Pinpoint the cell where the given text exists, returning its [x, y] midpoint coordinate. 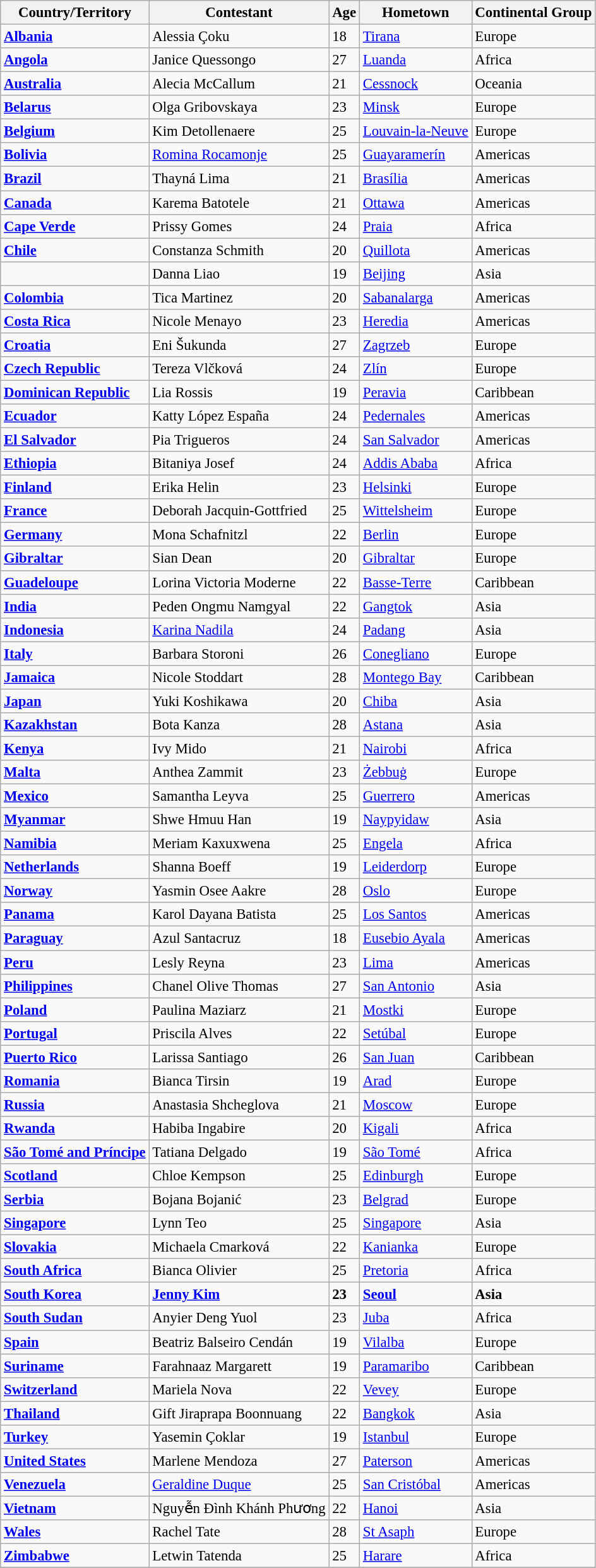
Vevey [415, 1389]
Italy [74, 654]
Japan [74, 701]
Venezuela [74, 1485]
Alessia Çoku [239, 37]
Philippines [74, 986]
Namibia [74, 844]
Montego Bay [415, 678]
Rachel Tate [239, 1532]
Anyier Deng Yuol [239, 1319]
San Cristóbal [415, 1485]
Yasemin Çoklar [239, 1437]
Paulina Maziarz [239, 1010]
Basse-Terre [415, 582]
Mona Schafnitzl [239, 535]
South Africa [74, 1271]
Chanel Olive Thomas [239, 986]
Portugal [74, 1033]
Gift Jiraprapa Boonnuang [239, 1413]
Colombia [74, 297]
Bolivia [74, 155]
Yasmin Osee Aakre [239, 891]
Meriam Kaxuxwena [239, 844]
Mariela Nova [239, 1389]
Brazil [74, 179]
Costa Rica [74, 321]
Bota Kanza [239, 725]
Dominican Republic [74, 392]
Jenny Kim [239, 1295]
Guayaramerín [415, 155]
Lia Rossis [239, 392]
Finland [74, 488]
Kazakhstan [74, 725]
Constanza Schmith [239, 250]
Sabanalarga [415, 297]
Nairobi [415, 748]
Leiderdorp [415, 867]
Padang [415, 630]
Nicole Stoddart [239, 678]
Chile [74, 250]
Lima [415, 962]
Louvain-la-Neuve [415, 131]
Kanianka [415, 1247]
Contestant [239, 13]
Zimbabwe [74, 1556]
Mostki [415, 1010]
Chiba [415, 701]
Lesly Reyna [239, 962]
Brasília [415, 179]
Eni Šukunda [239, 345]
Wittelsheim [415, 511]
St Asaph [415, 1532]
Russia [74, 1104]
Belgrad [415, 1200]
Arad [415, 1081]
Prissy Gomes [239, 226]
Bangkok [415, 1413]
Switzerland [74, 1389]
Indonesia [74, 630]
Anthea Zammit [239, 772]
Bojana Bojanić [239, 1200]
El Salvador [74, 440]
Kim Detollenaere [239, 131]
Astana [415, 725]
Alecia McCallum [239, 84]
Juba [415, 1319]
Ecuador [74, 416]
Guadeloupe [74, 582]
Tirana [415, 37]
Cape Verde [74, 226]
Anastasia Shcheglova [239, 1104]
Vilalba [415, 1342]
Naypyidaw [415, 820]
Bianca Olivier [239, 1271]
Żebbuġ [415, 772]
Janice Quessongo [239, 60]
Olga Gribovskaya [239, 107]
Seoul [415, 1295]
Croatia [74, 345]
Conegliano [415, 654]
Geraldine Duque [239, 1485]
Harare [415, 1556]
Samantha Leyva [239, 796]
Azul Santacruz [239, 938]
Malta [74, 772]
Nguyễn Đình Khánh Phương [239, 1508]
Beatriz Balseiro Cendán [239, 1342]
France [74, 511]
Larissa Santiago [239, 1057]
San Antonio [415, 986]
India [74, 606]
Mexico [74, 796]
Shanna Boeff [239, 867]
Paraguay [74, 938]
Germany [74, 535]
Lynn Teo [239, 1223]
Oslo [415, 891]
Edinburgh [415, 1176]
Praia [415, 226]
Norway [74, 891]
Ethiopia [74, 464]
Heredia [415, 321]
Setúbal [415, 1033]
Los Santos [415, 915]
Lorina Victoria Moderne [239, 582]
Erika Helin [239, 488]
São Tomé [415, 1152]
Istanbul [415, 1437]
Farahnaaz Margarett [239, 1366]
Danna Liao [239, 273]
Marlene Mendoza [239, 1461]
Zagrzeb [415, 345]
Netherlands [74, 867]
Karema Batotele [239, 203]
Jamaica [74, 678]
Continental Group [533, 13]
Pia Trigueros [239, 440]
Minsk [415, 107]
Serbia [74, 1200]
Ivy Mido [239, 748]
Turkey [74, 1437]
Australia [74, 84]
São Tomé and Príncipe [74, 1152]
Peru [74, 962]
Tereza Vlčková [239, 369]
Romina Rocamonje [239, 155]
Zlín [415, 369]
Thailand [74, 1413]
Moscow [415, 1104]
Angola [74, 60]
Age [345, 13]
Poland [74, 1010]
Albania [74, 37]
Belgium [74, 131]
Peravia [415, 392]
Panama [74, 915]
Myanmar [74, 820]
San Juan [415, 1057]
Tatiana Delgado [239, 1152]
Karina Nadila [239, 630]
Michaela Cmarková [239, 1247]
Canada [74, 203]
Kenya [74, 748]
Wales [74, 1532]
South Korea [74, 1295]
Country/Territory [74, 13]
Belarus [74, 107]
Berlin [415, 535]
Bitaniya Josef [239, 464]
Suriname [74, 1366]
Scotland [74, 1176]
Quillota [415, 250]
Hanoi [415, 1508]
Czech Republic [74, 369]
Nicole Menayo [239, 321]
Addis Ababa [415, 464]
Katty López España [239, 416]
Slovakia [74, 1247]
Pedernales [415, 416]
Tica Martinez [239, 297]
Puerto Rico [74, 1057]
Vietnam [74, 1508]
Shwe Hmuu Han [239, 820]
Guerrero [415, 796]
Rwanda [74, 1128]
Karol Dayana Batista [239, 915]
Engela [415, 844]
Beijing [415, 273]
Sian Dean [239, 559]
Chloe Kempson [239, 1176]
Luanda [415, 60]
Letwin Tatenda [239, 1556]
Barbara Storoni [239, 654]
Thayná Lima [239, 179]
Priscila Alves [239, 1033]
San Salvador [415, 440]
Yuki Koshikawa [239, 701]
Cessnock [415, 84]
Deborah Jacquin-Gottfried [239, 511]
Bianca Tirsin [239, 1081]
Romania [74, 1081]
United States [74, 1461]
South Sudan [74, 1319]
Paramaribo [415, 1366]
Gangtok [415, 606]
Peden Ongmu Namgyal [239, 606]
Eusebio Ayala [415, 938]
Oceania [533, 84]
Paterson [415, 1461]
Habiba Ingabire [239, 1128]
Ottawa [415, 203]
Pretoria [415, 1271]
Hometown [415, 13]
Kigali [415, 1128]
Spain [74, 1342]
Helsinki [415, 488]
